Provide the [X, Y] coordinate of the cell's center where the given text is located.  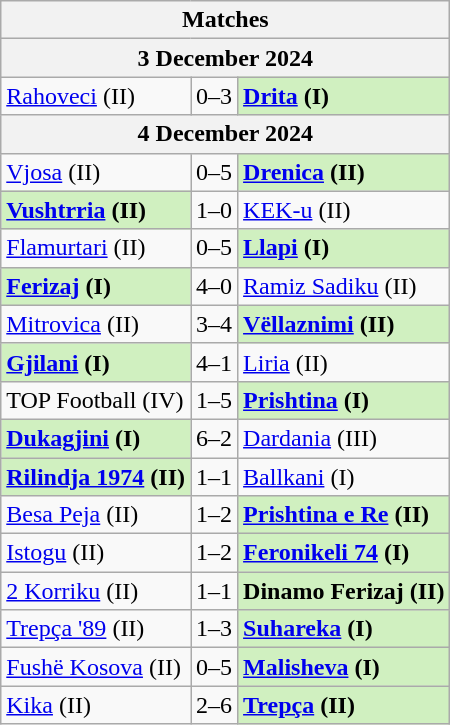
Prishtina e Re (II) [344, 515]
Ramiz Sadiku (II) [344, 286]
Vjosa (II) [96, 172]
4 December 2024 [226, 134]
1–3 [214, 629]
2 Korriku (II) [96, 591]
Rilindja 1974 (II) [96, 477]
Istogu (II) [96, 553]
3–4 [214, 324]
Ferizaj (I) [96, 286]
Drenica (II) [344, 172]
Trepça (II) [344, 705]
Suhareka (I) [344, 629]
4–0 [214, 286]
Vushtrria (II) [96, 210]
4–1 [214, 362]
Kika (II) [96, 705]
Llapi (I) [344, 248]
Drita (I) [344, 96]
Rahoveci (II) [96, 96]
3 December 2024 [226, 58]
1–0 [214, 210]
Matches [226, 20]
Fushë Kosova (II) [96, 667]
6–2 [214, 438]
Malisheva (I) [344, 667]
TOP Football (IV) [96, 400]
Trepça '89 (II) [96, 629]
2–6 [214, 705]
1–5 [214, 400]
Dukagjini (I) [96, 438]
Prishtina (I) [344, 400]
Liria (II) [344, 362]
Dinamo Ferizaj (II) [344, 591]
Gjilani (I) [96, 362]
Dardania (III) [344, 438]
KEK-u (II) [344, 210]
Mitrovica (II) [96, 324]
Besa Peja (II) [96, 515]
Flamurtari (II) [96, 248]
0–3 [214, 96]
Ballkani (I) [344, 477]
Feronikeli 74 (I) [344, 553]
Vëllaznimi (II) [344, 324]
